For the text-containing cell, return its midpoint in (x, y) coordinate format. 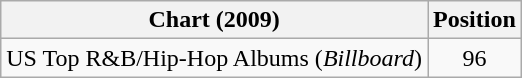
US Top R&B/Hip-Hop Albums (Billboard) (214, 58)
Chart (2009) (214, 20)
96 (475, 58)
Position (475, 20)
